Pinpoint the cell where the given text exists, returning its [X, Y] midpoint coordinate. 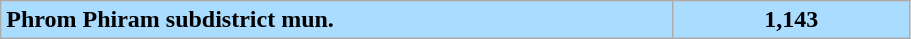
Phrom Phiram subdistrict mun. [337, 20]
1,143 [791, 20]
